For the text-containing cell, return its midpoint in [X, Y] coordinate format. 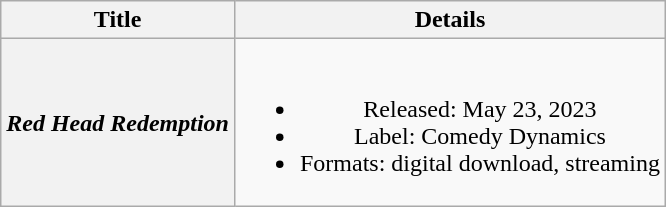
Details [450, 20]
Red Head Redemption [118, 122]
Title [118, 20]
Released: May 23, 2023Label: Comedy DynamicsFormats: digital download, streaming [450, 122]
